Provide the (x, y) coordinate of the cell's center where the given text is located.  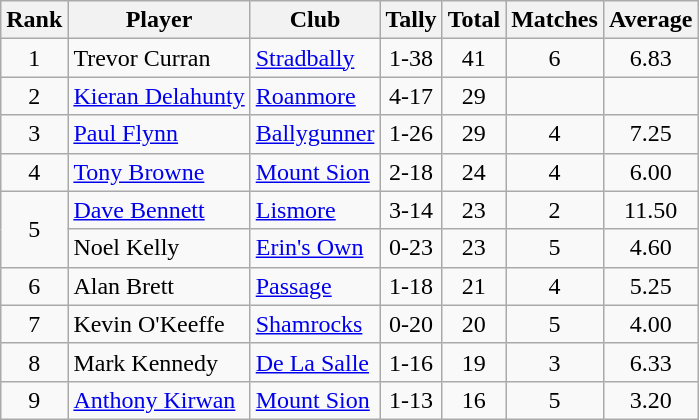
1-16 (411, 362)
6.00 (650, 172)
Player (159, 20)
16 (474, 400)
Stradbally (315, 58)
1 (34, 58)
Passage (315, 286)
Anthony Kirwan (159, 400)
4.60 (650, 248)
3.20 (650, 400)
1-38 (411, 58)
1-26 (411, 134)
Noel Kelly (159, 248)
21 (474, 286)
Mark Kennedy (159, 362)
7 (34, 324)
Trevor Curran (159, 58)
20 (474, 324)
41 (474, 58)
8 (34, 362)
Matches (555, 20)
Alan Brett (159, 286)
Kevin O'Keeffe (159, 324)
Total (474, 20)
Tally (411, 20)
De La Salle (315, 362)
11.50 (650, 210)
Paul Flynn (159, 134)
Kieran Delahunty (159, 96)
Tony Browne (159, 172)
Roanmore (315, 96)
0-23 (411, 248)
4.00 (650, 324)
19 (474, 362)
1-18 (411, 286)
1-13 (411, 400)
Ballygunner (315, 134)
4-17 (411, 96)
Club (315, 20)
0-20 (411, 324)
Lismore (315, 210)
Erin's Own (315, 248)
6.33 (650, 362)
Dave Bennett (159, 210)
2-18 (411, 172)
6.83 (650, 58)
3-14 (411, 210)
Average (650, 20)
24 (474, 172)
9 (34, 400)
5.25 (650, 286)
Shamrocks (315, 324)
Rank (34, 20)
7.25 (650, 134)
